Return the (X, Y) coordinate for the center point of the cell that contains the specified text.  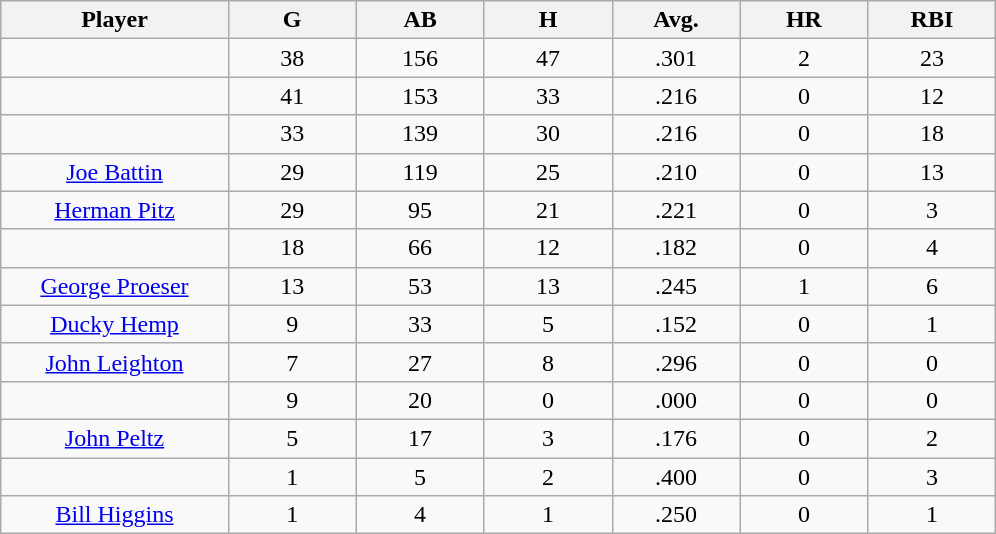
.182 (676, 248)
156 (420, 58)
21 (548, 210)
Bill Higgins (114, 515)
John Leighton (114, 362)
AB (420, 20)
30 (548, 134)
47 (548, 58)
.301 (676, 58)
G (292, 20)
RBI (932, 20)
20 (420, 400)
38 (292, 58)
119 (420, 172)
6 (932, 286)
66 (420, 248)
Avg. (676, 20)
Ducky Hemp (114, 324)
.000 (676, 400)
7 (292, 362)
41 (292, 96)
53 (420, 286)
Player (114, 20)
H (548, 20)
Herman Pitz (114, 210)
153 (420, 96)
.296 (676, 362)
23 (932, 58)
.250 (676, 515)
17 (420, 438)
.210 (676, 172)
95 (420, 210)
8 (548, 362)
139 (420, 134)
.245 (676, 286)
.400 (676, 477)
.221 (676, 210)
HR (804, 20)
George Proeser (114, 286)
John Peltz (114, 438)
27 (420, 362)
25 (548, 172)
.176 (676, 438)
Joe Battin (114, 172)
.152 (676, 324)
